Determine the (X, Y) coordinate at the center of the cell enclosing the given text.  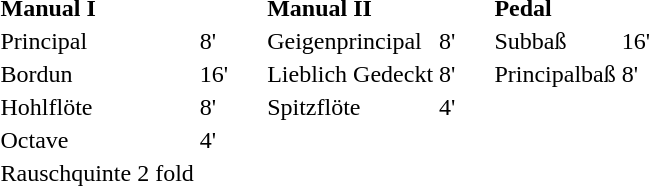
Geigenprincipal (350, 41)
Subbaß (555, 41)
Principalbaß (555, 74)
16' (214, 74)
Lieblich Gedeckt (350, 74)
Spitzflöte (350, 107)
